Return the [x, y] coordinate for the center point of the cell that contains the specified text.  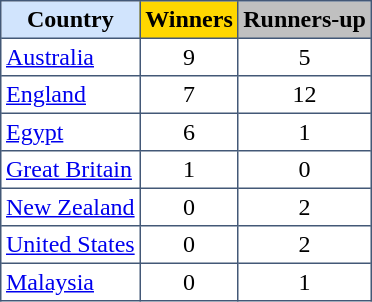
Country [70, 20]
9 [189, 57]
Australia [70, 57]
Winners [189, 20]
Egypt [70, 132]
6 [189, 132]
7 [189, 95]
Malaysia [70, 282]
Runners-up [304, 20]
12 [304, 95]
Great Britain [70, 170]
5 [304, 57]
England [70, 95]
New Zealand [70, 207]
United States [70, 245]
